Detect which cell encompasses the target text, then output its [x, y] center coordinate. 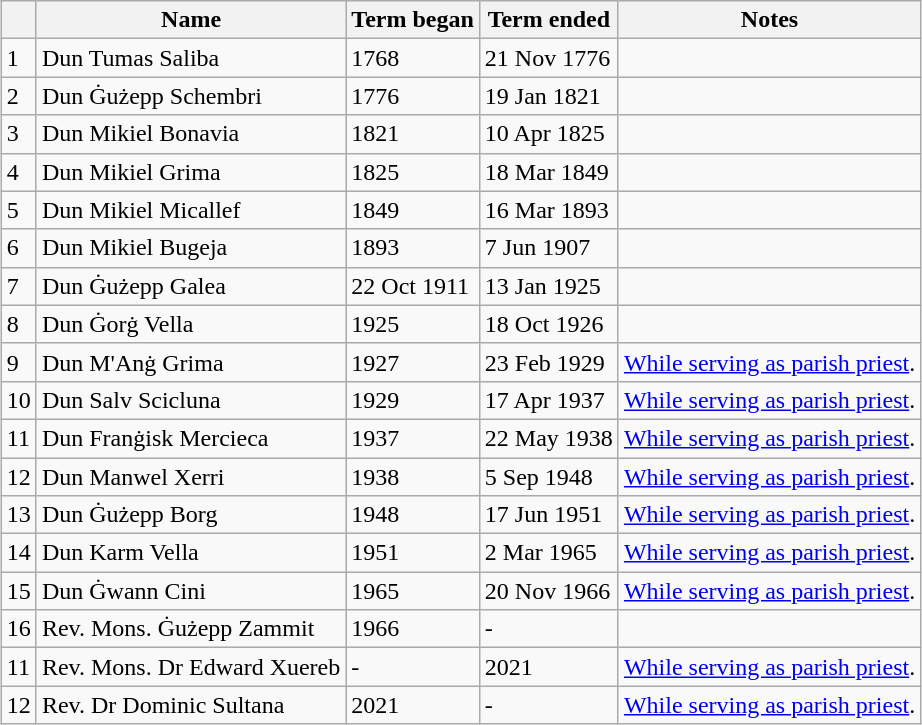
1893 [413, 248]
7 Jun 1907 [548, 248]
Term began [413, 20]
1849 [413, 210]
Dun Tumas Saliba [190, 58]
1948 [413, 515]
21 Nov 1776 [548, 58]
Rev. Mons. Ġużepp Zammit [190, 629]
1925 [413, 324]
5 Sep 1948 [548, 477]
1937 [413, 438]
1966 [413, 629]
1951 [413, 553]
2 [18, 96]
Dun Ġużepp Borg [190, 515]
10 Apr 1825 [548, 134]
Term ended [548, 20]
Dun M'Anġ Grima [190, 362]
Dun Ġwann Cini [190, 591]
Dun Karm Vella [190, 553]
Dun Manwel Xerri [190, 477]
3 [18, 134]
1927 [413, 362]
Dun Mikiel Grima [190, 172]
17 Apr 1937 [548, 400]
18 Oct 1926 [548, 324]
4 [18, 172]
Dun Salv Scicluna [190, 400]
Dun Mikiel Bonavia [190, 134]
14 [18, 553]
22 Oct 1911 [413, 286]
1965 [413, 591]
16 [18, 629]
1938 [413, 477]
Notes [769, 20]
20 Nov 1966 [548, 591]
22 May 1938 [548, 438]
8 [18, 324]
Rev. Dr Dominic Sultana [190, 705]
1929 [413, 400]
6 [18, 248]
13 Jan 1925 [548, 286]
18 Mar 1849 [548, 172]
Dun Ġorġ Vella [190, 324]
2 Mar 1965 [548, 553]
1776 [413, 96]
5 [18, 210]
Dun Mikiel Bugeja [190, 248]
7 [18, 286]
1768 [413, 58]
13 [18, 515]
23 Feb 1929 [548, 362]
19 Jan 1821 [548, 96]
15 [18, 591]
17 Jun 1951 [548, 515]
16 Mar 1893 [548, 210]
Rev. Mons. Dr Edward Xuereb [190, 667]
Dun Mikiel Micallef [190, 210]
1 [18, 58]
Dun Franġisk Mercieca [190, 438]
10 [18, 400]
1821 [413, 134]
Dun Ġużepp Schembri [190, 96]
1825 [413, 172]
Name [190, 20]
Dun Ġużepp Galea [190, 286]
9 [18, 362]
